Find where the given text appears and provide that cell's center as [x, y] coordinate. 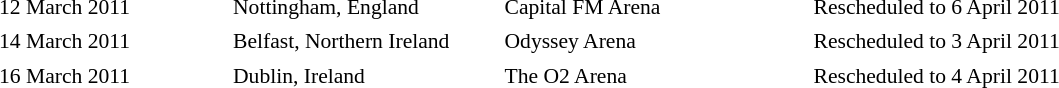
Odyssey Arena [655, 42]
Belfast, Northern Ireland [364, 42]
